Scan for the cell matching the given text and deliver its [X, Y] coordinate at center. 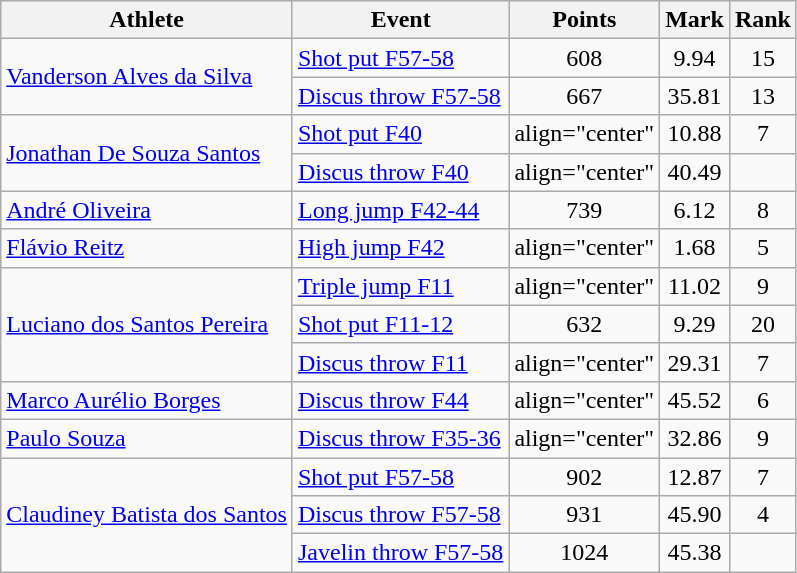
6.12 [695, 210]
632 [584, 324]
Discus throw F35-36 [400, 438]
29.31 [695, 362]
5 [762, 248]
Marco Aurélio Borges [147, 400]
High jump F42 [400, 248]
Event [400, 20]
Discus throw F40 [400, 172]
12.87 [695, 477]
45.52 [695, 400]
45.38 [695, 553]
9.94 [695, 58]
Mark [695, 20]
9.29 [695, 324]
6 [762, 400]
Shot put F11-12 [400, 324]
35.81 [695, 96]
15 [762, 58]
40.49 [695, 172]
Shot put F40 [400, 134]
608 [584, 58]
32.86 [695, 438]
Paulo Souza [147, 438]
20 [762, 324]
Long jump F42-44 [400, 210]
Discus throw F11 [400, 362]
8 [762, 210]
Javelin throw F57-58 [400, 553]
45.90 [695, 515]
Athlete [147, 20]
667 [584, 96]
Claudiney Batista dos Santos [147, 515]
1024 [584, 553]
10.88 [695, 134]
Discus throw F44 [400, 400]
Triple jump F11 [400, 286]
Flávio Reitz [147, 248]
Jonathan De Souza Santos [147, 153]
11.02 [695, 286]
Rank [762, 20]
Luciano dos Santos Pereira [147, 324]
13 [762, 96]
902 [584, 477]
739 [584, 210]
Vanderson Alves da Silva [147, 77]
1.68 [695, 248]
Points [584, 20]
931 [584, 515]
4 [762, 515]
André Oliveira [147, 210]
